Extract the (X, Y) coordinate from the center of the cell holding the provided text.  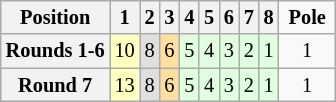
Round 7 (56, 85)
13 (125, 85)
Rounds 1-6 (56, 51)
Position (56, 17)
Pole (308, 17)
10 (125, 51)
7 (249, 17)
